Determine the [x, y] coordinate at the center of the cell enclosing the given text.  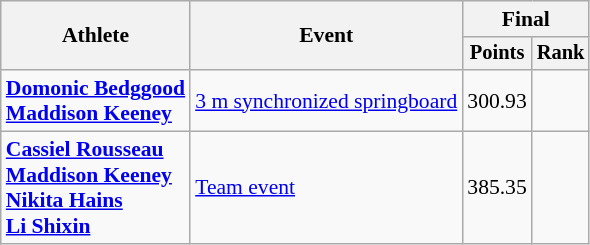
385.35 [496, 188]
3 m synchronized springboard [326, 100]
300.93 [496, 100]
Athlete [96, 36]
Event [326, 36]
Final [526, 19]
Domonic BedggoodMaddison Keeney [96, 100]
Team event [326, 188]
Cassiel RousseauMaddison KeeneyNikita HainsLi Shixin [96, 188]
Rank [561, 54]
Points [496, 54]
